Pinpoint the cell where the given text exists, returning its [x, y] midpoint coordinate. 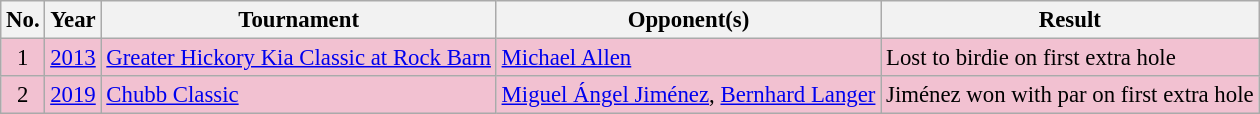
2 [23, 95]
Jiménez won with par on first extra hole [1070, 95]
Year [73, 20]
Michael Allen [688, 58]
Result [1070, 20]
Tournament [298, 20]
Greater Hickory Kia Classic at Rock Barn [298, 58]
Lost to birdie on first extra hole [1070, 58]
1 [23, 58]
Chubb Classic [298, 95]
Miguel Ángel Jiménez, Bernhard Langer [688, 95]
No. [23, 20]
2019 [73, 95]
Opponent(s) [688, 20]
2013 [73, 58]
